Search for the cell housing the specified text and yield its [X, Y] center coordinate. 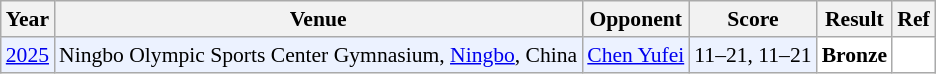
Venue [318, 19]
Ningbo Olympic Sports Center Gymnasium, Ningbo, China [318, 55]
Year [28, 19]
2025 [28, 55]
Ref [913, 19]
Opponent [636, 19]
Chen Yufei [636, 55]
11–21, 11–21 [752, 55]
Bronze [855, 55]
Result [855, 19]
Score [752, 19]
